Find where the given text appears and provide that cell's center as (X, Y) coordinate. 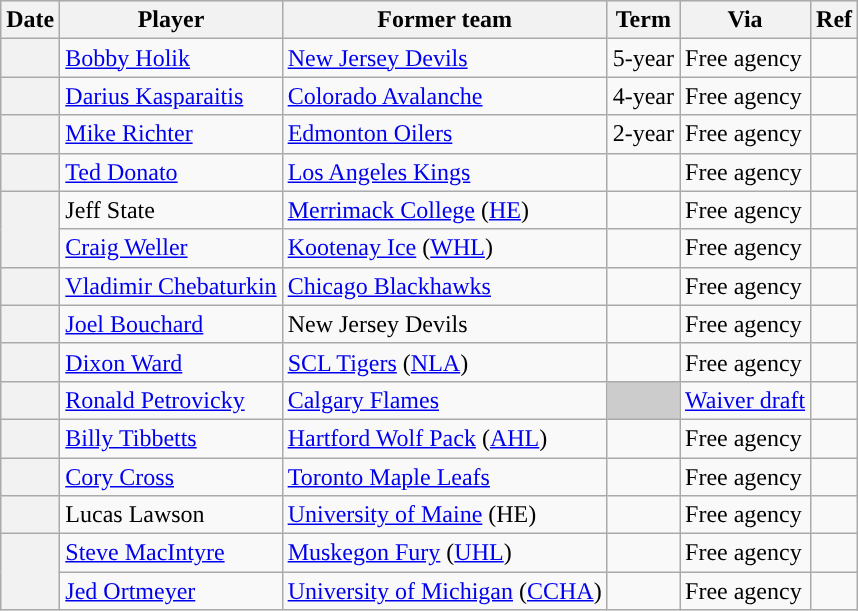
Chicago Blackhawks (444, 286)
Bobby Holik (171, 58)
Term (643, 20)
Cory Cross (171, 477)
4-year (643, 96)
Colorado Avalanche (444, 96)
Date (30, 20)
Muskegon Fury (UHL) (444, 553)
Kootenay Ice (WHL) (444, 248)
Ted Donato (171, 172)
Jed Ortmeyer (171, 591)
Via (746, 20)
Player (171, 20)
Calgary Flames (444, 400)
Steve MacIntyre (171, 553)
Dixon Ward (171, 362)
SCL Tigers (NLA) (444, 362)
Joel Bouchard (171, 324)
Merrimack College (HE) (444, 210)
University of Michigan (CCHA) (444, 591)
Lucas Lawson (171, 515)
University of Maine (HE) (444, 515)
Waiver draft (746, 400)
Hartford Wolf Pack (AHL) (444, 438)
Vladimir Chebaturkin (171, 286)
Los Angeles Kings (444, 172)
Former team (444, 20)
Darius Kasparaitis (171, 96)
Craig Weller (171, 248)
Edmonton Oilers (444, 134)
Ronald Petrovicky (171, 400)
Mike Richter (171, 134)
Ref (834, 20)
Toronto Maple Leafs (444, 477)
Billy Tibbetts (171, 438)
5-year (643, 58)
Jeff State (171, 210)
2-year (643, 134)
